For the text-containing cell, return its midpoint in [x, y] coordinate format. 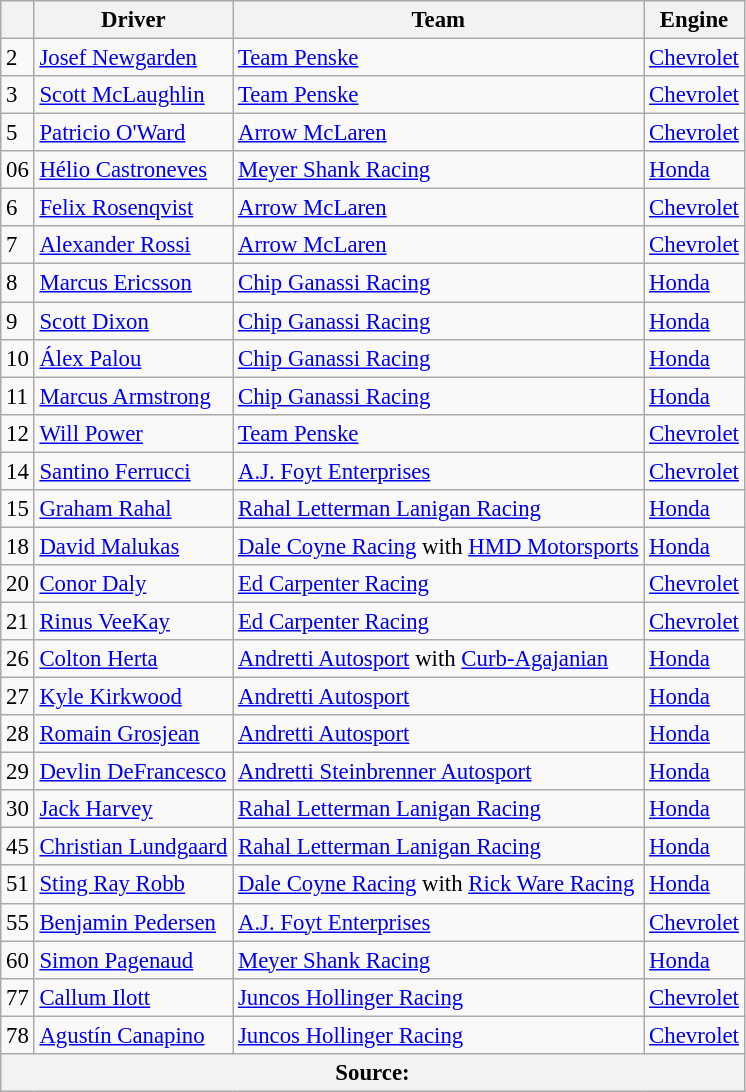
51 [18, 885]
Marcus Armstrong [134, 396]
28 [18, 734]
Engine [694, 20]
77 [18, 997]
Benjamin Pedersen [134, 922]
Josef Newgarden [134, 58]
Andretti Autosport with Curb-Agajanian [438, 659]
Patricio O'Ward [134, 133]
Sting Ray Robb [134, 885]
Dale Coyne Racing with HMD Motorsports [438, 546]
Conor Daly [134, 584]
26 [18, 659]
11 [18, 396]
78 [18, 1035]
21 [18, 621]
3 [18, 95]
18 [18, 546]
55 [18, 922]
14 [18, 471]
Graham Rahal [134, 509]
2 [18, 58]
Kyle Kirkwood [134, 697]
45 [18, 847]
Devlin DeFrancesco [134, 772]
12 [18, 433]
Marcus Ericsson [134, 283]
Rinus VeeKay [134, 621]
David Malukas [134, 546]
Will Power [134, 433]
Romain Grosjean [134, 734]
10 [18, 358]
30 [18, 809]
Scott McLaughlin [134, 95]
Alexander Rossi [134, 245]
Scott Dixon [134, 321]
Team [438, 20]
5 [18, 133]
Andretti Steinbrenner Autosport [438, 772]
20 [18, 584]
Christian Lundgaard [134, 847]
9 [18, 321]
Jack Harvey [134, 809]
8 [18, 283]
Colton Herta [134, 659]
Simon Pagenaud [134, 960]
Callum Ilott [134, 997]
27 [18, 697]
06 [18, 170]
Agustín Canapino [134, 1035]
6 [18, 208]
29 [18, 772]
Santino Ferrucci [134, 471]
60 [18, 960]
Álex Palou [134, 358]
Hélio Castroneves [134, 170]
Dale Coyne Racing with Rick Ware Racing [438, 885]
Driver [134, 20]
Source: [372, 1073]
7 [18, 245]
15 [18, 509]
Felix Rosenqvist [134, 208]
